Pinpoint the cell where the given text exists, returning its (x, y) midpoint coordinate. 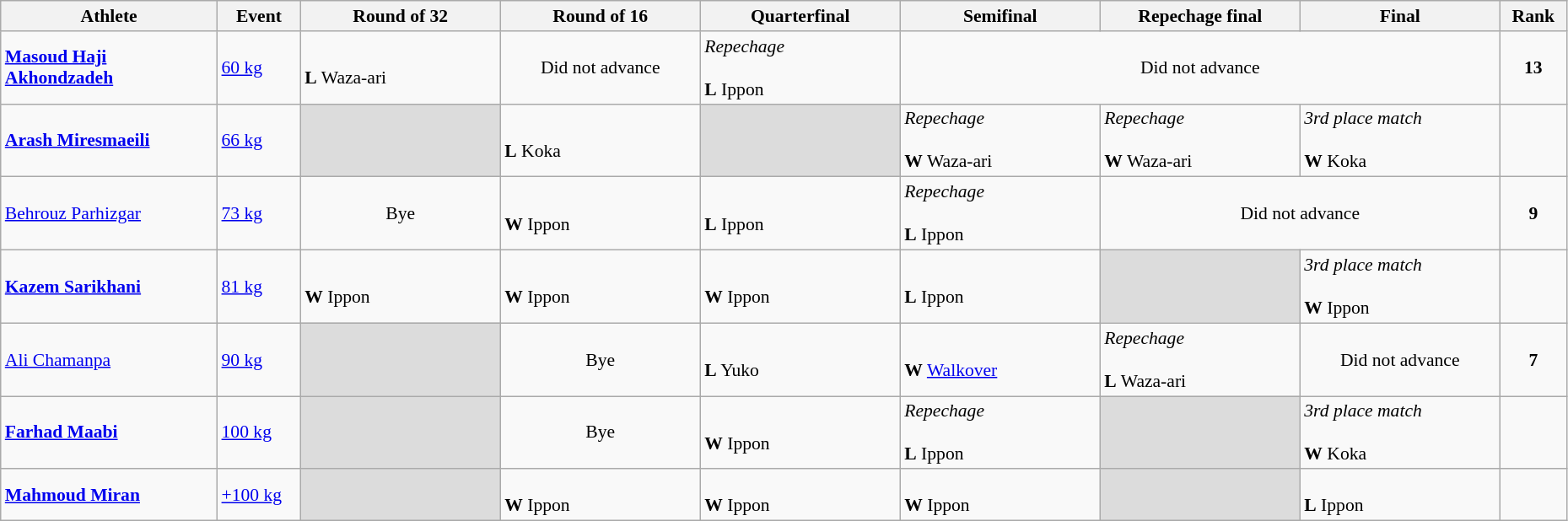
7 (1533, 359)
RepechageL Waza-ari (1199, 359)
Semifinal (1000, 16)
Repechage final (1199, 16)
Masoud Haji Akhondzadeh (110, 67)
Event (260, 16)
Behrouz Parhizgar (110, 214)
73 kg (260, 214)
Round of 16 (601, 16)
Final (1400, 16)
Quarterfinal (800, 16)
Arash Miresmaeili (110, 140)
L Koka (601, 140)
9 (1533, 214)
Athlete (110, 16)
60 kg (260, 67)
90 kg (260, 359)
13 (1533, 67)
100 kg (260, 433)
Round of 32 (400, 16)
Ali Chamanpa (110, 359)
3rd place matchW Ippon (1400, 287)
Mahmoud Miran (110, 496)
Kazem Sarikhani (110, 287)
66 kg (260, 140)
L Waza-ari (400, 67)
81 kg (260, 287)
W Walkover (1000, 359)
Rank (1533, 16)
L Yuko (800, 359)
+100 kg (260, 496)
Farhad Maabi (110, 433)
